Determine the [x, y] coordinate at the center of the cell enclosing the given text.  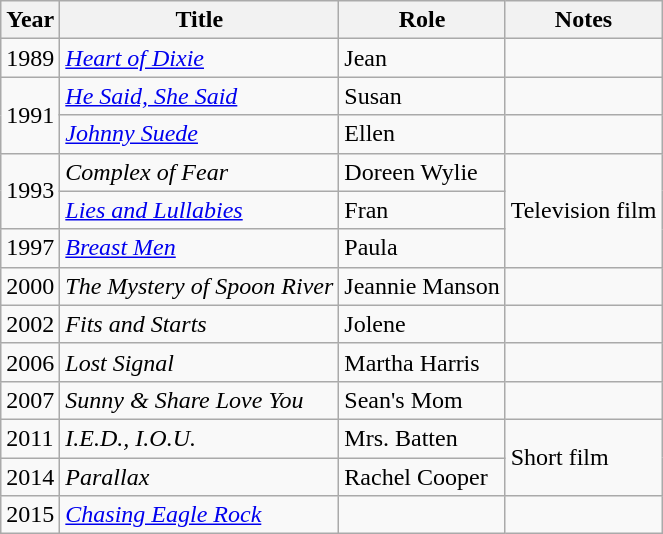
Sean's Mom [422, 400]
Parallax [200, 477]
2000 [30, 286]
Susan [422, 96]
1993 [30, 191]
2002 [30, 324]
Fran [422, 210]
Martha Harris [422, 362]
Television film [584, 210]
2011 [30, 438]
Role [422, 20]
Johnny Suede [200, 134]
Breast Men [200, 248]
2015 [30, 515]
1991 [30, 115]
He Said, She Said [200, 96]
Short film [584, 457]
2014 [30, 477]
Sunny & Share Love You [200, 400]
Year [30, 20]
Jean [422, 58]
1989 [30, 58]
The Mystery of Spoon River [200, 286]
2006 [30, 362]
Lost Signal [200, 362]
Rachel Cooper [422, 477]
Mrs. Batten [422, 438]
Doreen Wylie [422, 172]
Title [200, 20]
Paula [422, 248]
I.E.D., I.O.U. [200, 438]
2007 [30, 400]
1997 [30, 248]
Fits and Starts [200, 324]
Complex of Fear [200, 172]
Jeannie Manson [422, 286]
Ellen [422, 134]
Chasing Eagle Rock [200, 515]
Notes [584, 20]
Jolene [422, 324]
Lies and Lullabies [200, 210]
Heart of Dixie [200, 58]
